Find where the given text appears and provide that cell's center as (X, Y) coordinate. 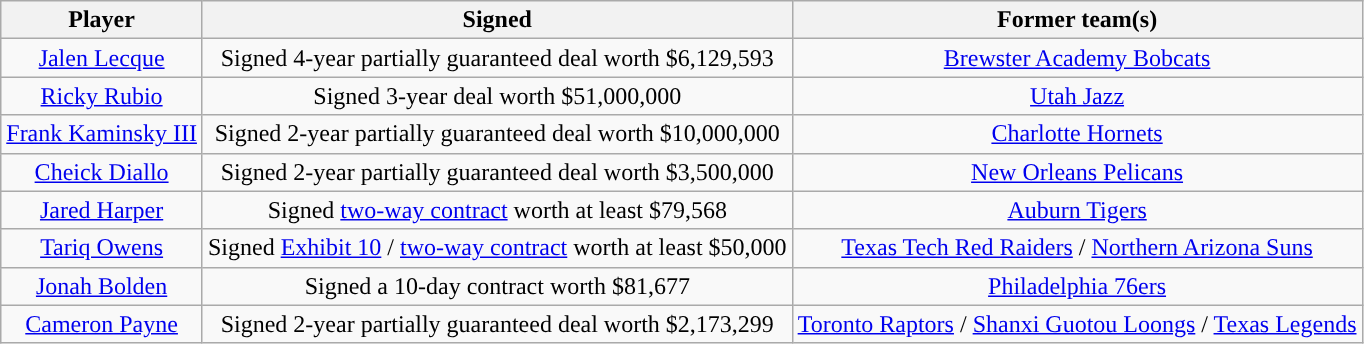
Signed 2-year partially guaranteed deal worth $10,000,000 (497, 134)
Signed two-way contract worth at least $79,568 (497, 210)
Signed Exhibit 10 / two-way contract worth at least $50,000 (497, 248)
Signed 3-year deal worth $51,000,000 (497, 96)
New Orleans Pelicans (1077, 172)
Utah Jazz (1077, 96)
Texas Tech Red Raiders / Northern Arizona Suns (1077, 248)
Brewster Academy Bobcats (1077, 58)
Jared Harper (102, 210)
Jonah Bolden (102, 286)
Former team(s) (1077, 20)
Signed 2-year partially guaranteed deal worth $3,500,000 (497, 172)
Cheick Diallo (102, 172)
Tariq Owens (102, 248)
Cameron Payne (102, 324)
Signed a 10-day contract worth $81,677 (497, 286)
Signed 4-year partially guaranteed deal worth $6,129,593 (497, 58)
Auburn Tigers (1077, 210)
Charlotte Hornets (1077, 134)
Frank Kaminsky III (102, 134)
Toronto Raptors / Shanxi Guotou Loongs / Texas Legends (1077, 324)
Player (102, 20)
Signed (497, 20)
Philadelphia 76ers (1077, 286)
Signed 2-year partially guaranteed deal worth $2,173,299 (497, 324)
Jalen Lecque (102, 58)
Ricky Rubio (102, 96)
